Detect which cell encompasses the target text, then output its (x, y) center coordinate. 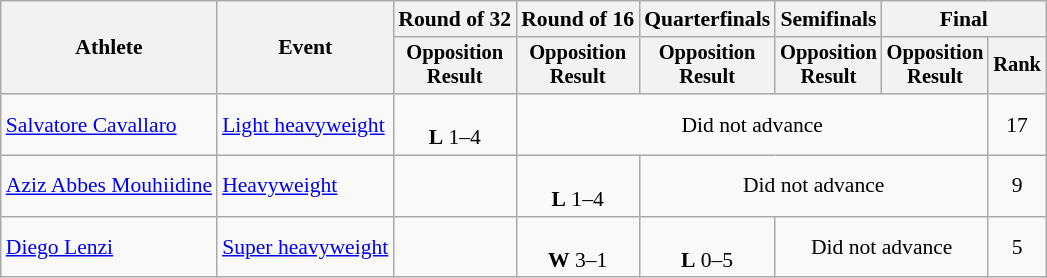
5 (1017, 248)
Heavyweight (305, 186)
Salvatore Cavallaro (109, 124)
Super heavyweight (305, 248)
Final (964, 19)
Quarterfinals (707, 19)
Diego Lenzi (109, 248)
Athlete (109, 48)
Event (305, 48)
Round of 32 (454, 19)
Rank (1017, 66)
Round of 16 (578, 19)
Aziz Abbes Mouhiidine (109, 186)
17 (1017, 124)
Semifinals (828, 19)
W 3–1 (578, 248)
L 0–5 (707, 248)
9 (1017, 186)
Light heavyweight (305, 124)
